Return [X, Y] of the center of cell containing provided text 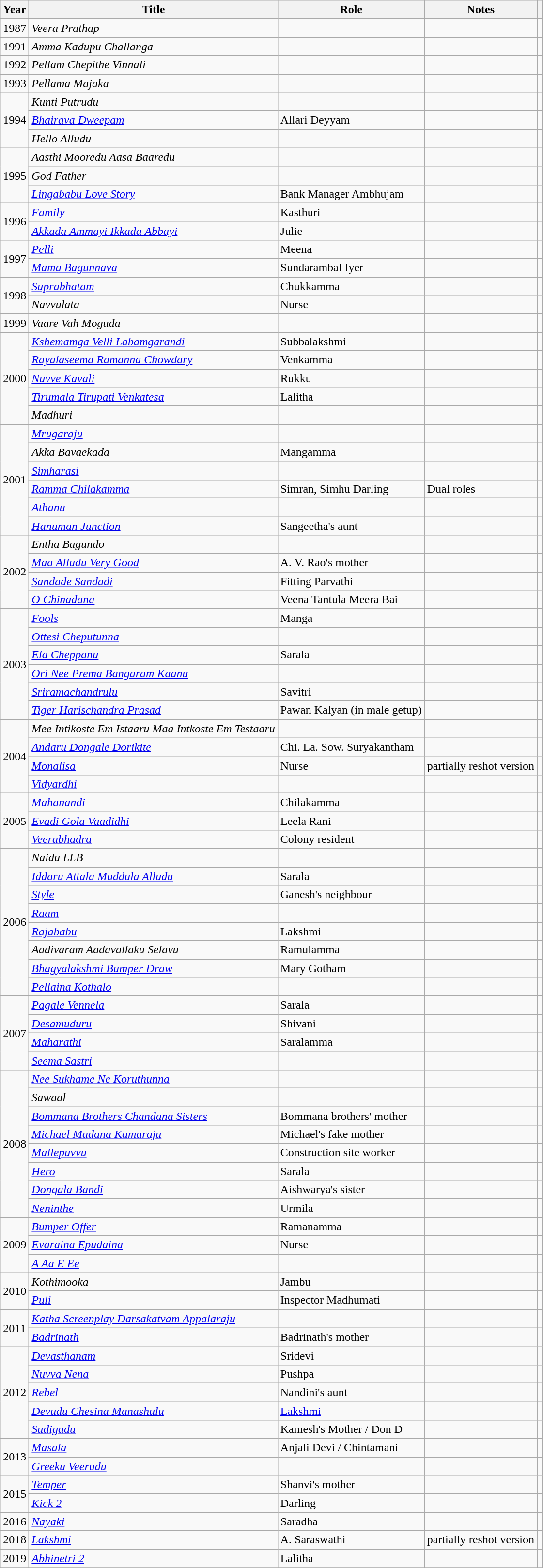
Ramma Chilakamma [153, 489]
Style [153, 895]
Seema Sastri [153, 1060]
Saradha [351, 1521]
Temper [153, 1485]
Subbalakshmi [351, 342]
Desamuduru [153, 1024]
Chi. La. Sow. Suryakantham [351, 747]
Fitting Parvathi [351, 581]
Nayaki [153, 1521]
Hanuman Junction [153, 526]
2001 [15, 480]
Mary Gotham [351, 968]
Family [153, 212]
Athanu [153, 507]
Masala [153, 1448]
Allari Deyyam [351, 120]
Aadivaram Aadavallaku Selavu [153, 950]
Manga [351, 618]
Veena Tantula Meera Bai [351, 600]
2018 [15, 1540]
Sriramachandrulu [153, 692]
Kasthuri [351, 212]
Entha Bagundo [153, 544]
Vaare Vah Moguda [153, 323]
Madhuri [153, 415]
Kunti Putrudu [153, 102]
Katha Screenplay Darsakatvam Appalaraju [153, 1319]
Construction site worker [351, 1153]
2011 [15, 1328]
2015 [15, 1494]
Rebel [153, 1392]
Sundarambal Iyer [351, 268]
Ramanamma [351, 1226]
Badrinath [153, 1337]
Mama Bagunnava [153, 268]
Badrinath's mother [351, 1337]
Evaraina Epudaina [153, 1245]
Evadi Gola Vaadidhi [153, 821]
Chilakamma [351, 802]
Darling [351, 1503]
Veera Prathap [153, 28]
Nuvve Kavali [153, 378]
Rukku [351, 378]
2004 [15, 756]
Bhagyalakshmi Bumper Draw [153, 968]
Iddaru Attala Muddula Alludu [153, 876]
O Chinadana [153, 600]
Rayalaseema Ramanna Chowdary [153, 360]
Bommana brothers' mother [351, 1116]
Dual roles [481, 489]
Urmila [351, 1208]
2012 [15, 1392]
Pagale Vennela [153, 1005]
2009 [15, 1245]
Hero [153, 1171]
Title [153, 10]
Jambu [351, 1282]
Mahanandi [153, 802]
Rajababu [153, 931]
1998 [15, 295]
Bumper Offer [153, 1226]
Pushpa [351, 1374]
Sudigadu [153, 1429]
Pawan Kalyan (in male getup) [351, 710]
Nee Sukhame Ne Koruthunna [153, 1079]
Maharathi [153, 1042]
Role [351, 10]
2016 [15, 1521]
Pellama Majaka [153, 83]
Neninthe [153, 1208]
Monalisa [153, 765]
Devudu Chesina Manashulu [153, 1411]
Hello Alludu [153, 139]
Kshemamga Velli Labamgarandi [153, 342]
Naidu LLB [153, 858]
Ela Cheppanu [153, 655]
Navvulata [153, 305]
Aishwarya's sister [351, 1190]
Kothimooka [153, 1282]
1996 [15, 221]
Notes [481, 10]
1997 [15, 259]
Year [15, 10]
Inspector Madhumati [351, 1300]
1999 [15, 323]
Simharasi [153, 470]
A Aa E Ee [153, 1263]
2003 [15, 664]
Nuvva Nena [153, 1374]
Mrugaraju [153, 434]
2013 [15, 1457]
Aasthi Mooredu Aasa Baaredu [153, 157]
Andaru Dongale Dorikite [153, 747]
Meena [351, 249]
2008 [15, 1143]
Veerabhadra [153, 839]
Kick 2 [153, 1503]
Sridevi [351, 1355]
Colony resident [351, 839]
Bhairava Dweepam [153, 120]
Venkamma [351, 360]
A. Saraswathi [351, 1540]
2000 [15, 378]
A. V. Rao's mother [351, 563]
Ganesh's neighbour [351, 895]
Dongala Bandi [153, 1190]
Michael Madana Kamaraju [153, 1134]
2006 [15, 922]
Vidyardhi [153, 784]
Leela Rani [351, 821]
Shivani [351, 1024]
Ottesi Cheputunna [153, 637]
2019 [15, 1558]
Bank Manager Ambhujam [351, 194]
2010 [15, 1291]
Chukkamma [351, 286]
Tirumala Tirupati Venkatesa [153, 397]
Greeku Veerudu [153, 1466]
Bommana Brothers Chandana Sisters [153, 1116]
Mee Intikoste Em Istaaru Maa Intkoste Em Testaaru [153, 729]
1993 [15, 83]
Ori Nee Prema Bangaram Kaanu [153, 673]
2002 [15, 572]
Saralamma [351, 1042]
1992 [15, 65]
1991 [15, 47]
Nandini's aunt [351, 1392]
Anjali Devi / Chintamani [351, 1448]
1995 [15, 175]
Simran, Simhu Darling [351, 489]
God Father [153, 175]
Abhinetri 2 [153, 1558]
Suprabhatam [153, 286]
Mallepuvvu [153, 1153]
1994 [15, 120]
Sawaal [153, 1097]
Sandade Sandadi [153, 581]
Akkada Ammayi Ikkada Abbayi [153, 231]
Julie [351, 231]
Ramulamma [351, 950]
Maa Alludu Very Good [153, 563]
2005 [15, 821]
Raam [153, 913]
1987 [15, 28]
Savitri [351, 692]
Puli [153, 1300]
Shanvi's mother [351, 1485]
Pellam Chepithe Vinnali [153, 65]
Tiger Harischandra Prasad [153, 710]
Mangamma [351, 452]
Michael's fake mother [351, 1134]
Pelli [153, 249]
Kamesh's Mother / Don D [351, 1429]
2007 [15, 1033]
Devasthanam [153, 1355]
Sangeetha's aunt [351, 526]
Fools [153, 618]
Amma Kadupu Challanga [153, 47]
Akka Bavaekada [153, 452]
Pellaina Kothalo [153, 987]
Lingababu Love Story [153, 194]
